Locate the cell with the specified text and output its [X, Y] center coordinate. 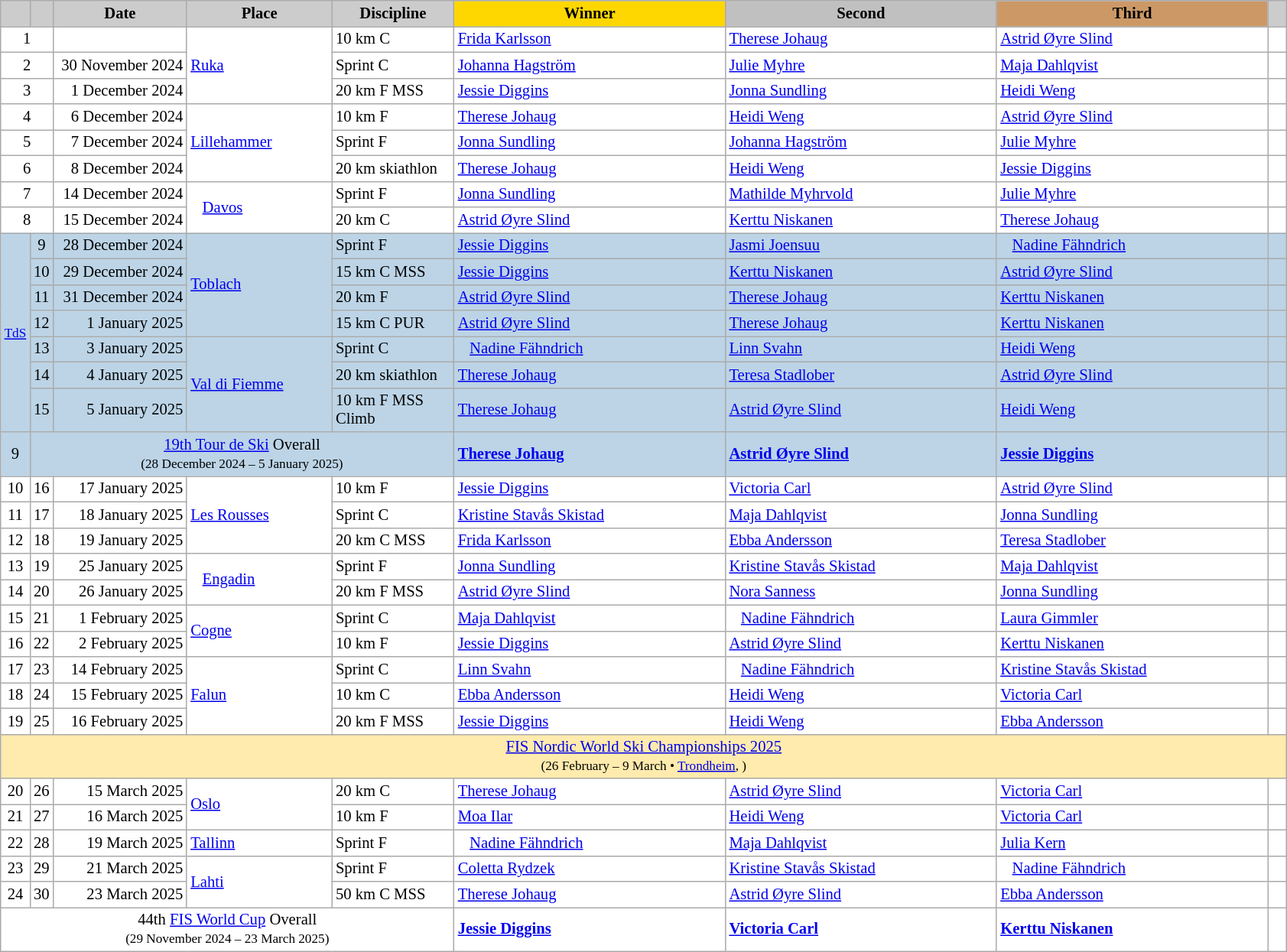
Cogne [259, 631]
15 km C PUR [393, 323]
1 December 2024 [121, 91]
Toblach [259, 284]
Third [1132, 13]
17 January 2025 [121, 489]
14 December 2024 [121, 194]
26 January 2025 [121, 592]
2 [28, 65]
Jasmi Joensuu [861, 245]
19th Tour de Ski Overall(28 December 2024 – 5 January 2025) [242, 453]
30 [41, 894]
50 km C MSS [393, 894]
20 km F [393, 297]
Lillehammer [259, 142]
Discipline [393, 13]
25 [41, 721]
7 December 2024 [121, 142]
28 December 2024 [121, 245]
Laura Gimmler [1132, 618]
6 December 2024 [121, 117]
Moa Ilar [590, 817]
30 November 2024 [121, 65]
10 km F MSS Climb [393, 410]
2 February 2025 [121, 644]
18 January 2025 [121, 515]
Winner [590, 13]
5 January 2025 [121, 410]
Nora Sanness [861, 592]
Mathilde Myhrvold [861, 194]
Date [121, 13]
Falun [259, 694]
15 March 2025 [121, 791]
Davos [259, 207]
4 January 2025 [121, 375]
Ruka [259, 64]
19 March 2025 [121, 843]
28 [41, 843]
TdS [15, 332]
26 [41, 791]
16 March 2025 [121, 817]
Tallinn [259, 843]
19 January 2025 [121, 541]
29 [41, 869]
Coletta Rydzek [590, 869]
Engadin [259, 580]
29 December 2024 [121, 271]
25 January 2025 [121, 567]
27 [41, 817]
Julia Kern [1132, 843]
Lahti [259, 882]
1 January 2025 [121, 323]
3 [28, 91]
14 February 2025 [121, 669]
FIS Nordic World Ski Championships 2025(26 February – 9 March • Trondheim, ) [644, 756]
15 February 2025 [121, 695]
15 km C MSS [393, 271]
Oslo [259, 804]
1 February 2025 [121, 618]
3 January 2025 [121, 349]
21 March 2025 [121, 869]
8 [28, 219]
6 [28, 168]
23 March 2025 [121, 894]
44th FIS World Cup Overall(29 November 2024 – 23 March 2025) [228, 929]
15 December 2024 [121, 219]
31 December 2024 [121, 297]
16 February 2025 [121, 721]
4 [28, 117]
5 [28, 142]
1 [28, 39]
Val di Fiemme [259, 384]
Place [259, 13]
Second [861, 13]
7 [28, 194]
20 km C MSS [393, 541]
Les Rousses [259, 514]
8 December 2024 [121, 168]
